Extract the (x, y) coordinate from the center of the cell holding the provided text.  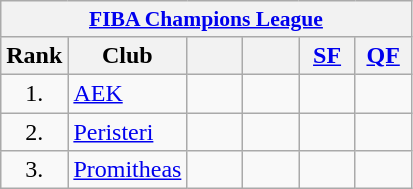
Club (128, 55)
Rank (34, 55)
AEK (128, 93)
2. (34, 131)
Peristeri (128, 131)
3. (34, 170)
Promitheas (128, 170)
1. (34, 93)
FIBA Champions League (206, 19)
QF (383, 55)
SF (327, 55)
